Return the (X, Y) coordinate for the center point of the cell that contains the specified text.  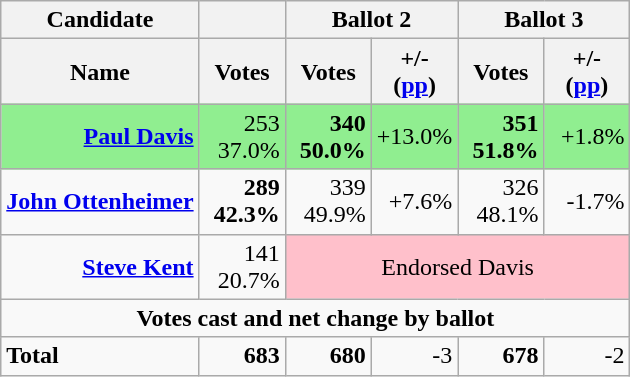
14120.7% (242, 266)
-2 (587, 356)
+13.0% (414, 136)
Paul Davis (100, 136)
678 (501, 356)
+7.6% (414, 202)
33949.9% (328, 202)
Candidate (100, 20)
Ballot 3 (544, 20)
34050.0% (328, 136)
Total (100, 356)
+1.8% (587, 136)
John Ottenheimer (100, 202)
35151.8% (501, 136)
Name (100, 72)
680 (328, 356)
Endorsed Davis (458, 266)
Ballot 2 (372, 20)
28942.3% (242, 202)
-3 (414, 356)
32648.1% (501, 202)
Votes cast and net change by ballot (316, 318)
683 (242, 356)
25337.0% (242, 136)
-1.7% (587, 202)
Steve Kent (100, 266)
